Return (X, Y) of the center of cell containing provided text 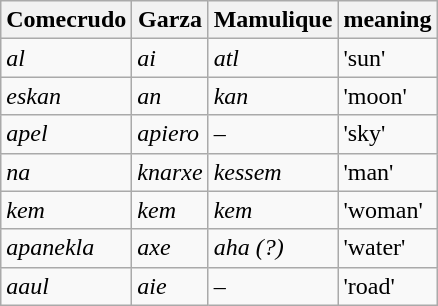
kessem (273, 172)
ai (170, 58)
atl (273, 58)
aie (170, 286)
'sky' (388, 134)
Mamulique (273, 20)
an (170, 96)
'man' (388, 172)
meaning (388, 20)
'moon' (388, 96)
al (66, 58)
'sun' (388, 58)
apiero (170, 134)
'road' (388, 286)
Comecrudo (66, 20)
'woman' (388, 210)
apel (66, 134)
Garza (170, 20)
'water' (388, 248)
aaul (66, 286)
knarxe (170, 172)
apanekla (66, 248)
eskan (66, 96)
axe (170, 248)
na (66, 172)
aha (?) (273, 248)
kan (273, 96)
